Return (x, y) of the center of cell containing provided text 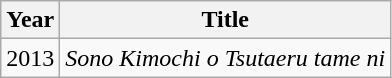
Sono Kimochi o Tsutaeru tame ni (226, 58)
Year (30, 20)
Title (226, 20)
2013 (30, 58)
